Locate the cell with the specified text and output its [x, y] center coordinate. 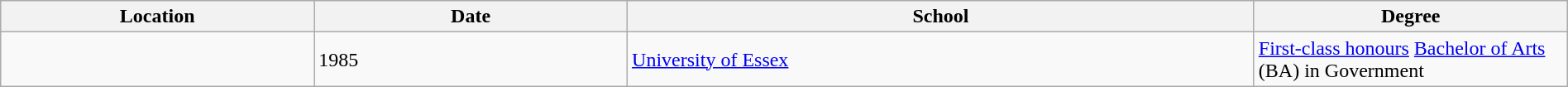
Date [471, 17]
Degree [1411, 17]
Location [157, 17]
1985 [471, 60]
School [941, 17]
University of Essex [941, 60]
First-class honours Bachelor of Arts (BA) in Government [1411, 60]
